Detect which cell encompasses the target text, then output its [x, y] center coordinate. 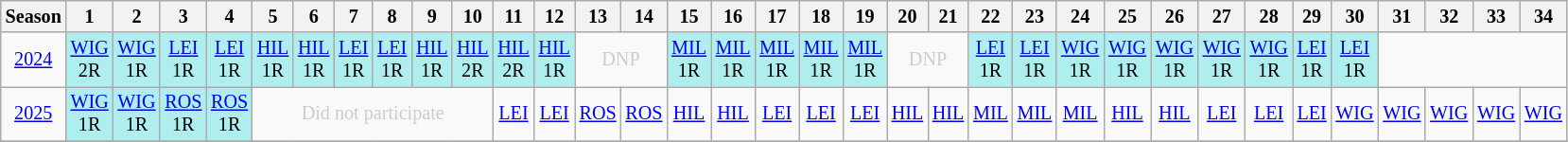
4 [229, 17]
17 [777, 17]
24 [1080, 17]
25 [1127, 17]
8 [392, 17]
32 [1449, 17]
16 [734, 17]
18 [821, 17]
14 [643, 17]
30 [1355, 17]
33 [1496, 17]
6 [314, 17]
2024 [34, 60]
WIG2R [90, 60]
26 [1175, 17]
11 [513, 17]
7 [354, 17]
5 [272, 17]
19 [864, 17]
29 [1313, 17]
1 [90, 17]
2 [137, 17]
Did not participate [373, 115]
12 [554, 17]
22 [991, 17]
34 [1543, 17]
13 [598, 17]
2025 [34, 115]
9 [431, 17]
15 [688, 17]
21 [948, 17]
3 [183, 17]
23 [1035, 17]
20 [908, 17]
10 [473, 17]
27 [1222, 17]
28 [1269, 17]
31 [1402, 17]
Season [34, 17]
